Return (X, Y) of the center of cell containing provided text 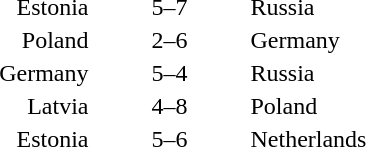
5–4 (170, 73)
2–6 (170, 40)
4–8 (170, 106)
